Return (x, y) of the center of cell containing provided text 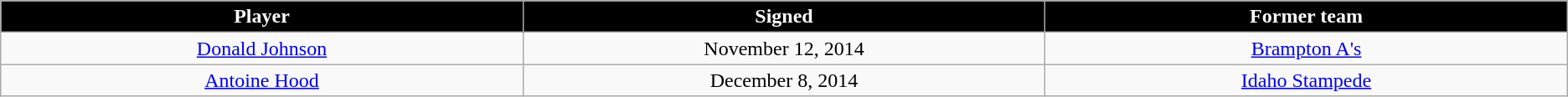
Player (261, 17)
Idaho Stampede (1307, 80)
November 12, 2014 (784, 48)
Donald Johnson (261, 48)
December 8, 2014 (784, 80)
Signed (784, 17)
Former team (1307, 17)
Brampton A's (1307, 48)
Antoine Hood (261, 80)
